From the cell containing the given text, extract its center point as [x, y] coordinate. 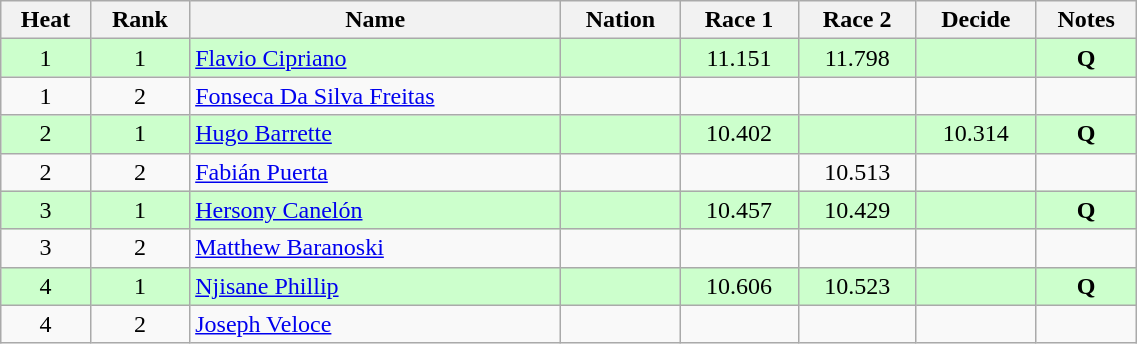
10.314 [976, 134]
Fonseca Da Silva Freitas [376, 96]
11.798 [857, 58]
Nation [620, 20]
Hugo Barrette [376, 134]
Race 2 [857, 20]
Fabián Puerta [376, 172]
Njisane Phillip [376, 286]
10.606 [739, 286]
Notes [1086, 20]
10.457 [739, 210]
Heat [46, 20]
Decide [976, 20]
10.513 [857, 172]
10.523 [857, 286]
Matthew Baranoski [376, 248]
Hersony Canelón [376, 210]
Name [376, 20]
Joseph Veloce [376, 324]
10.429 [857, 210]
10.402 [739, 134]
Flavio Cipriano [376, 58]
Race 1 [739, 20]
Rank [140, 20]
11.151 [739, 58]
